Extract the (x, y) coordinate from the center of the cell holding the provided text.  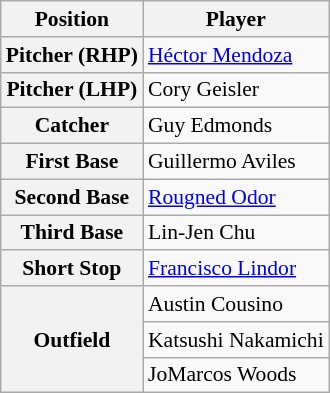
Pitcher (LHP) (72, 90)
JoMarcos Woods (236, 375)
Guillermo Aviles (236, 162)
Player (236, 19)
Rougned Odor (236, 197)
Francisco Lindor (236, 269)
Héctor Mendoza (236, 55)
First Base (72, 162)
Lin-Jen Chu (236, 233)
Austin Cousino (236, 304)
Outfield (72, 340)
Short Stop (72, 269)
Position (72, 19)
Second Base (72, 197)
Pitcher (RHP) (72, 55)
Guy Edmonds (236, 126)
Cory Geisler (236, 90)
Katsushi Nakamichi (236, 340)
Third Base (72, 233)
Catcher (72, 126)
